Identify which cell holds the provided text, then report its (x, y) central coordinate. 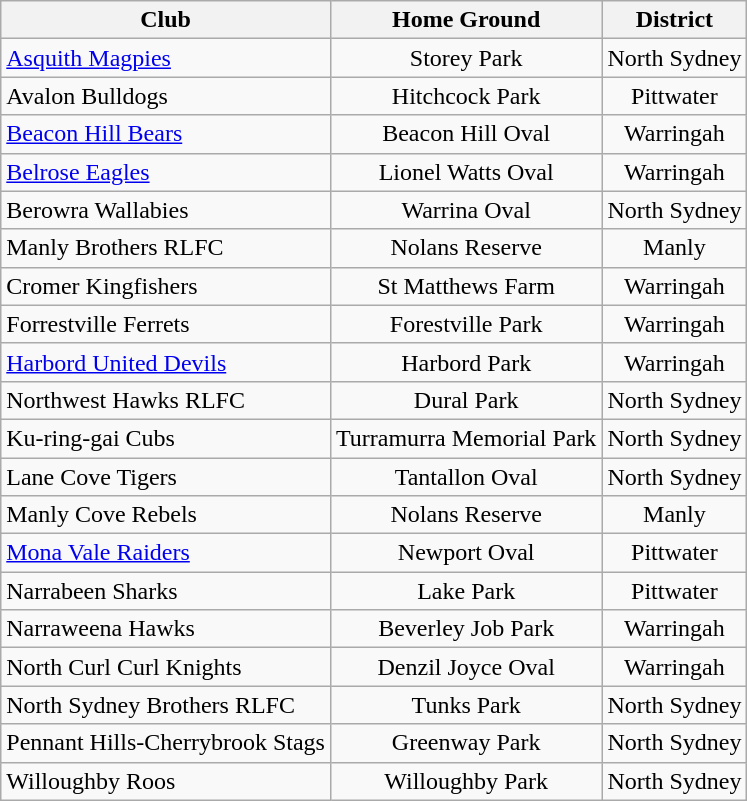
Northwest Hawks RLFC (166, 400)
Harbord Park (466, 362)
Asquith Magpies (166, 58)
Dural Park (466, 400)
Belrose Eagles (166, 172)
Lionel Watts Oval (466, 172)
Lake Park (466, 591)
Mona Vale Raiders (166, 553)
Narrabeen Sharks (166, 591)
North Curl Curl Knights (166, 667)
Tunks Park (466, 705)
Hitchcock Park (466, 96)
Manly Cove Rebels (166, 515)
Beacon Hill Bears (166, 134)
Greenway Park (466, 743)
Club (166, 20)
St Matthews Farm (466, 286)
Turramurra Memorial Park (466, 438)
Tantallon Oval (466, 477)
Home Ground (466, 20)
Ku-ring-gai Cubs (166, 438)
Cromer Kingfishers (166, 286)
Avalon Bulldogs (166, 96)
Newport Oval (466, 553)
Berowra Wallabies (166, 210)
Harbord United Devils (166, 362)
Forrestville Ferrets (166, 324)
Denzil Joyce Oval (466, 667)
Willoughby Roos (166, 781)
Storey Park (466, 58)
Warrina Oval (466, 210)
Narraweena Hawks (166, 629)
Lane Cove Tigers (166, 477)
North Sydney Brothers RLFC (166, 705)
Beverley Job Park (466, 629)
Beacon Hill Oval (466, 134)
District (674, 20)
Forestville Park (466, 324)
Manly Brothers RLFC (166, 248)
Willoughby Park (466, 781)
Pennant Hills-Cherrybrook Stags (166, 743)
